Provide the [x, y] coordinate of the cell's center where the given text is located.  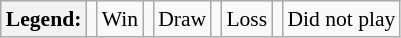
Legend: [44, 19]
Loss [246, 19]
Did not play [341, 19]
Win [120, 19]
Draw [182, 19]
